Determine the [x, y] coordinate at the center of the cell enclosing the given text.  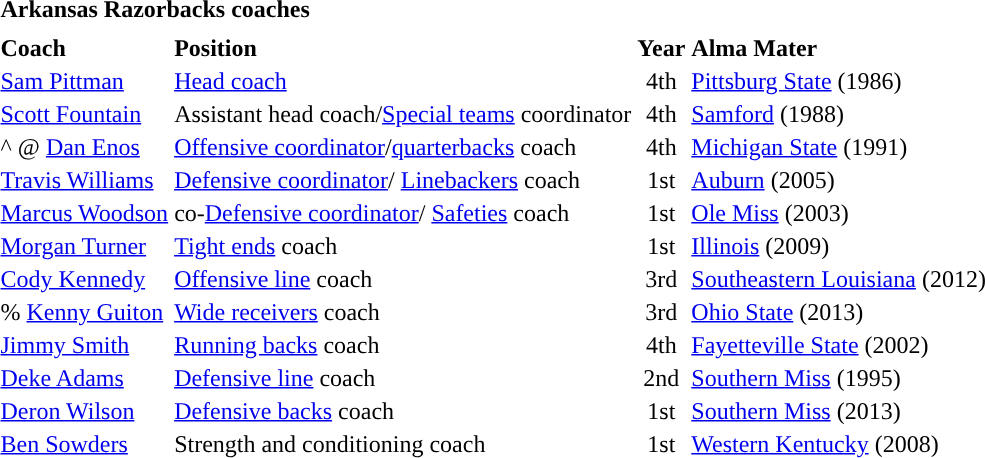
Head coach [403, 81]
Wide receivers coach [403, 312]
Defensive backs coach [403, 411]
Tight ends coach [403, 246]
Year [662, 48]
Defensive line coach [403, 378]
co-Defensive coordinator/ Safeties coach [403, 213]
Assistant head coach/Special teams coordinator [403, 114]
Offensive coordinator/quarterbacks coach [403, 147]
Position [403, 48]
2nd [662, 378]
Offensive line coach [403, 279]
Defensive coordinator/ Linebackers coach [403, 180]
Running backs coach [403, 345]
